Detect which cell encompasses the target text, then output its (x, y) center coordinate. 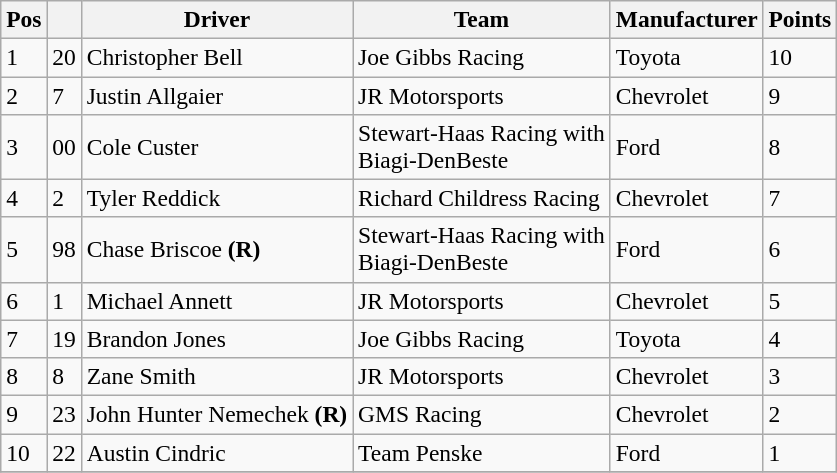
Cole Custer (216, 146)
Pos (24, 19)
98 (64, 250)
John Hunter Nemechek (R) (216, 414)
Chase Briscoe (R) (216, 250)
Tyler Reddick (216, 198)
Brandon Jones (216, 339)
Driver (216, 19)
Richard Childress Racing (482, 198)
Manufacturer (686, 19)
Justin Allgaier (216, 95)
19 (64, 339)
Michael Annett (216, 301)
Austin Cindric (216, 452)
GMS Racing (482, 414)
Points (800, 19)
20 (64, 57)
23 (64, 414)
Team Penske (482, 452)
Zane Smith (216, 376)
Team (482, 19)
00 (64, 146)
Christopher Bell (216, 57)
22 (64, 452)
